Pinpoint the cell where the given text exists, returning its (x, y) midpoint coordinate. 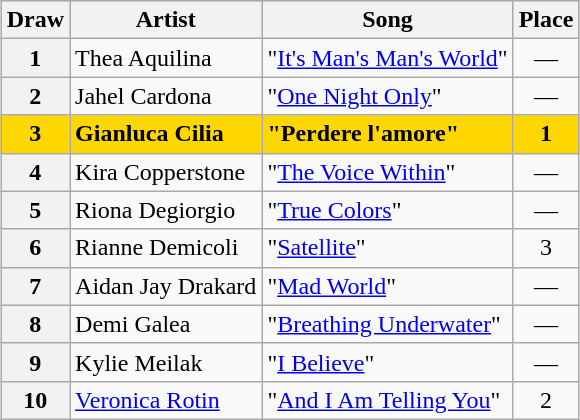
"And I Am Telling You" (388, 400)
"It's Man's Man's World" (388, 58)
Artist (166, 20)
"I Believe" (388, 362)
"The Voice Within" (388, 172)
Jahel Cardona (166, 96)
10 (35, 400)
Rianne Demicoli (166, 248)
Thea Aquilina (166, 58)
6 (35, 248)
"True Colors" (388, 210)
Aidan Jay Drakard (166, 286)
Place (546, 20)
4 (35, 172)
7 (35, 286)
Demi Galea (166, 324)
"One Night Only" (388, 96)
Kylie Meilak (166, 362)
"Mad World" (388, 286)
8 (35, 324)
"Breathing Underwater" (388, 324)
"Satellite" (388, 248)
Gianluca Cilia (166, 134)
5 (35, 210)
Veronica Rotin (166, 400)
"Perdere l'amore" (388, 134)
Draw (35, 20)
Kira Copperstone (166, 172)
Riona Degiorgio (166, 210)
9 (35, 362)
Song (388, 20)
